Search for the cell housing the specified text and yield its [x, y] center coordinate. 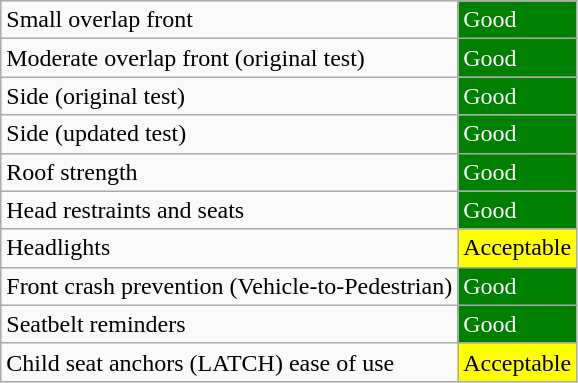
Roof strength [230, 172]
Child seat anchors (LATCH) ease of use [230, 362]
Front crash prevention (Vehicle-to-Pedestrian) [230, 286]
Headlights [230, 248]
Seatbelt reminders [230, 324]
Head restraints and seats [230, 210]
Small overlap front [230, 20]
Moderate overlap front (original test) [230, 58]
Side (original test) [230, 96]
Side (updated test) [230, 134]
